Provide the [X, Y] coordinate of the cell's center where the given text is located.  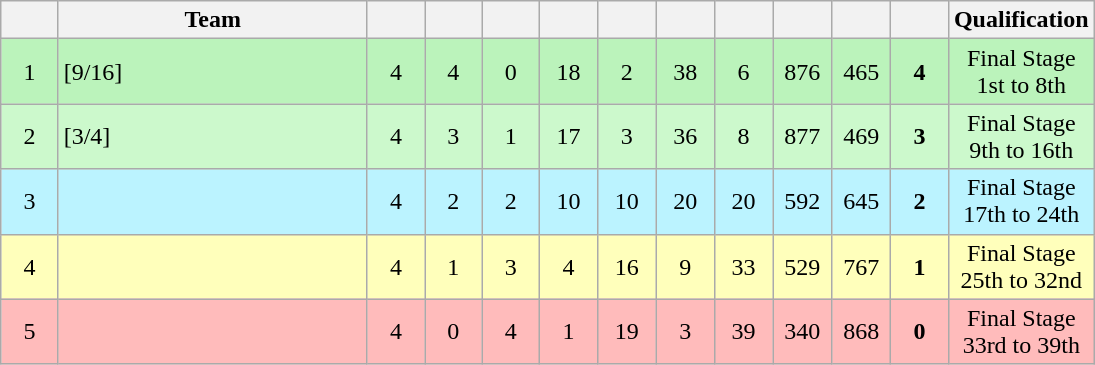
39 [743, 332]
5 [30, 332]
Team [212, 20]
868 [862, 332]
Final Stage 9th to 16th [1021, 136]
877 [802, 136]
465 [862, 72]
876 [802, 72]
16 [627, 266]
36 [685, 136]
[3/4] [212, 136]
18 [568, 72]
340 [802, 332]
Final Stage 25th to 32nd [1021, 266]
8 [743, 136]
Qualification [1021, 20]
38 [685, 72]
767 [862, 266]
9 [685, 266]
529 [802, 266]
[9/16] [212, 72]
469 [862, 136]
Final Stage 33rd to 39th [1021, 332]
33 [743, 266]
Final Stage 17th to 24th [1021, 202]
Final Stage 1st to 8th [1021, 72]
645 [862, 202]
592 [802, 202]
17 [568, 136]
19 [627, 332]
6 [743, 72]
